Output the [X, Y] coordinate of the center of the cell containing the given text.  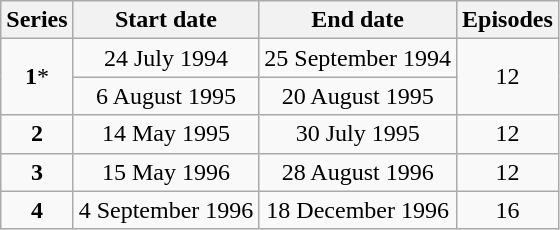
28 August 1996 [358, 172]
End date [358, 20]
16 [508, 210]
4 September 1996 [166, 210]
20 August 1995 [358, 96]
18 December 1996 [358, 210]
30 July 1995 [358, 134]
Start date [166, 20]
4 [37, 210]
1* [37, 77]
6 August 1995 [166, 96]
14 May 1995 [166, 134]
24 July 1994 [166, 58]
Series [37, 20]
2 [37, 134]
Episodes [508, 20]
25 September 1994 [358, 58]
15 May 1996 [166, 172]
3 [37, 172]
